Locate the cell with the specified text and output its [x, y] center coordinate. 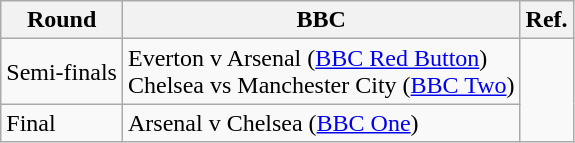
Final [62, 123]
Everton v Arsenal (BBC Red Button)Chelsea vs Manchester City (BBC Two) [321, 72]
BBC [321, 20]
Ref. [546, 20]
Round [62, 20]
Arsenal v Chelsea (BBC One) [321, 123]
Semi-finals [62, 72]
